Scan for the cell matching the given text and deliver its [x, y] coordinate at center. 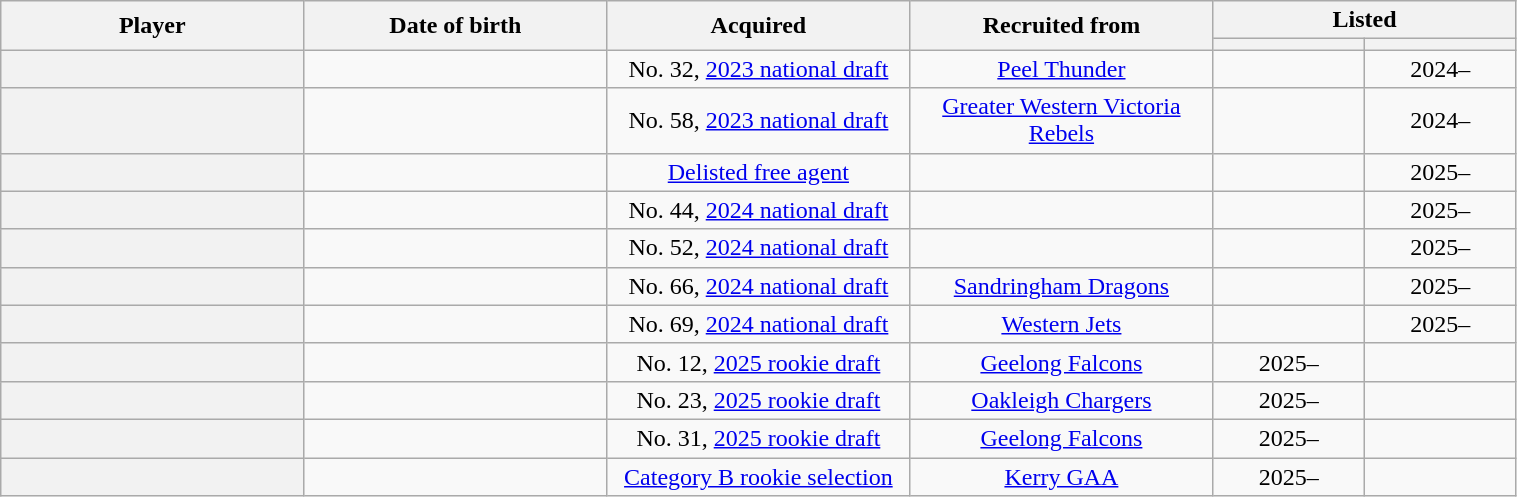
Listed [1364, 20]
Player [152, 26]
No. 32, 2023 national draft [758, 69]
Oakleigh Chargers [1062, 400]
Acquired [758, 26]
No. 12, 2025 rookie draft [758, 362]
No. 69, 2024 national draft [758, 324]
Peel Thunder [1062, 69]
Date of birth [456, 26]
No. 58, 2023 national draft [758, 120]
Sandringham Dragons [1062, 286]
Recruited from [1062, 26]
Delisted free agent [758, 172]
No. 66, 2024 national draft [758, 286]
Kerry GAA [1062, 477]
No. 44, 2024 national draft [758, 210]
No. 52, 2024 national draft [758, 248]
Western Jets [1062, 324]
No. 31, 2025 rookie draft [758, 438]
No. 23, 2025 rookie draft [758, 400]
Greater Western Victoria Rebels [1062, 120]
Category B rookie selection [758, 477]
